Determine the [X, Y] coordinate at the center of the cell enclosing the given text.  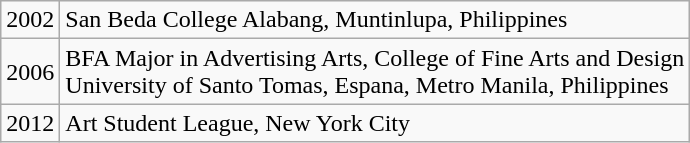
BFA Major in Advertising Arts, College of Fine Arts and DesignUniversity of Santo Tomas, Espana, Metro Manila, Philippines [375, 72]
2012 [30, 123]
San Beda College Alabang, Muntinlupa, Philippines [375, 20]
Art Student League, New York City [375, 123]
2006 [30, 72]
2002 [30, 20]
